Pinpoint the cell where the given text exists, returning its [x, y] midpoint coordinate. 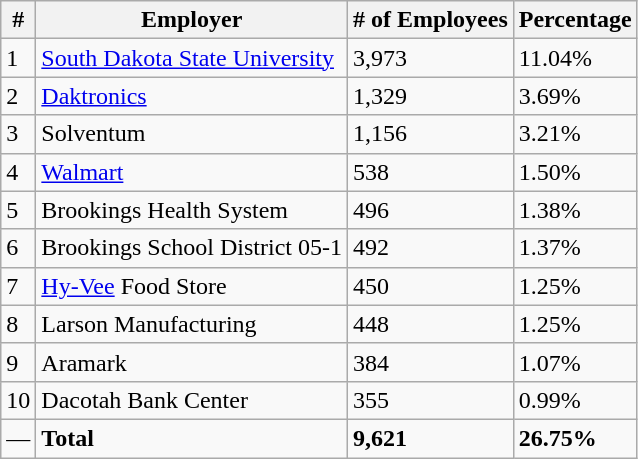
1 [18, 58]
7 [18, 286]
2 [18, 96]
Solventum [192, 134]
1.50% [575, 172]
Employer [192, 20]
492 [431, 248]
10 [18, 400]
Percentage [575, 20]
9,621 [431, 438]
8 [18, 324]
355 [431, 400]
448 [431, 324]
Dacotah Bank Center [192, 400]
3 [18, 134]
6 [18, 248]
1.07% [575, 362]
Daktronics [192, 96]
0.99% [575, 400]
Brookings School District 05-1 [192, 248]
Walmart [192, 172]
1,156 [431, 134]
1.38% [575, 210]
496 [431, 210]
1.37% [575, 248]
Brookings Health System [192, 210]
5 [18, 210]
# of Employees [431, 20]
26.75% [575, 438]
Aramark [192, 362]
11.04% [575, 58]
450 [431, 286]
538 [431, 172]
9 [18, 362]
South Dakota State University [192, 58]
1,329 [431, 96]
3.21% [575, 134]
Hy-Vee Food Store [192, 286]
384 [431, 362]
— [18, 438]
3,973 [431, 58]
# [18, 20]
Larson Manufacturing [192, 324]
3.69% [575, 96]
4 [18, 172]
Total [192, 438]
